Determine the [x, y] coordinate at the center of the cell enclosing the given text.  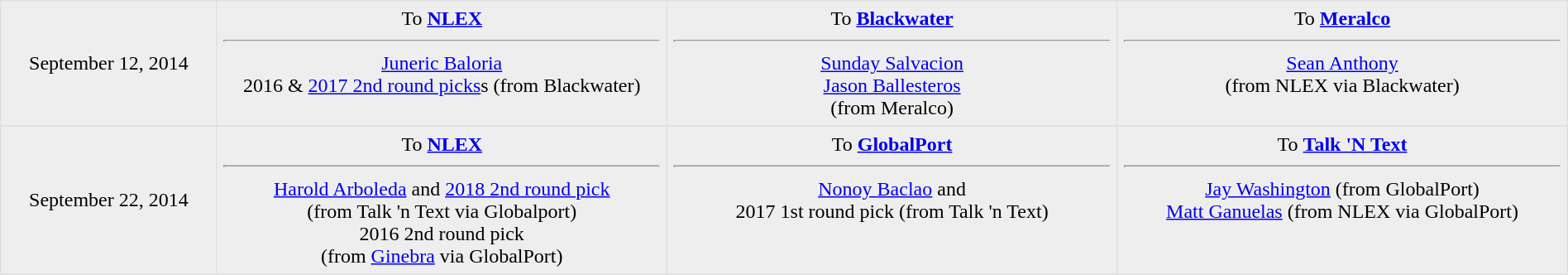
To GlobalPortNonoy Baclao and 2017 1st round pick (from Talk 'n Text) [892, 200]
September 22, 2014 [109, 200]
September 12, 2014 [109, 64]
To Talk 'N TextJay Washington (from GlobalPort)Matt Ganuelas (from NLEX via GlobalPort) [1342, 200]
To MeralcoSean Anthony(from NLEX via Blackwater) [1342, 64]
To BlackwaterSunday SalvacionJason Ballesteros(from Meralco) [892, 64]
To NLEXHarold Arboleda and 2018 2nd round pick(from Talk 'n Text via Globalport)2016 2nd round pick(from Ginebra via GlobalPort) [442, 200]
To NLEXJuneric Baloria2016 & 2017 2nd round pickss (from Blackwater) [442, 64]
